Determine the [x, y] coordinate at the center of the cell enclosing the given text.  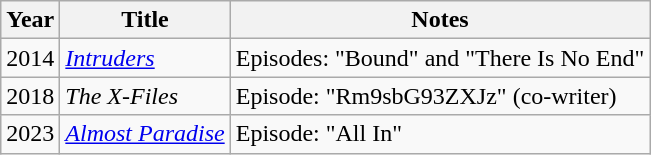
Episode: "All In" [440, 134]
Title [145, 20]
2014 [30, 58]
The X-Files [145, 96]
Episode: "Rm9sbG93ZXJz" (co-writer) [440, 96]
Intruders [145, 58]
Episodes: "Bound" and "There Is No End" [440, 58]
Notes [440, 20]
2018 [30, 96]
2023 [30, 134]
Almost Paradise [145, 134]
Year [30, 20]
